Locate the cell with the specified text and output its [X, Y] center coordinate. 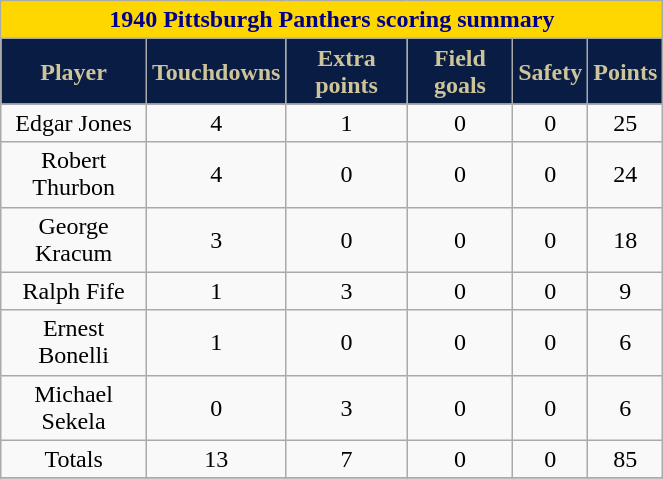
Points [626, 72]
Edgar Jones [74, 123]
7 [346, 459]
85 [626, 459]
Field goals [460, 72]
Ernest Bonelli [74, 342]
Safety [550, 72]
Player [74, 72]
1940 Pittsburgh Panthers scoring summary [332, 20]
9 [626, 291]
Extra points [346, 72]
Robert Thurbon [74, 174]
Totals [74, 459]
25 [626, 123]
13 [216, 459]
24 [626, 174]
Michael Sekela [74, 408]
18 [626, 240]
Touchdowns [216, 72]
Ralph Fife [74, 291]
George Kracum [74, 240]
